Capture the cell that displays the provided text and extract its [x, y] central coordinate. 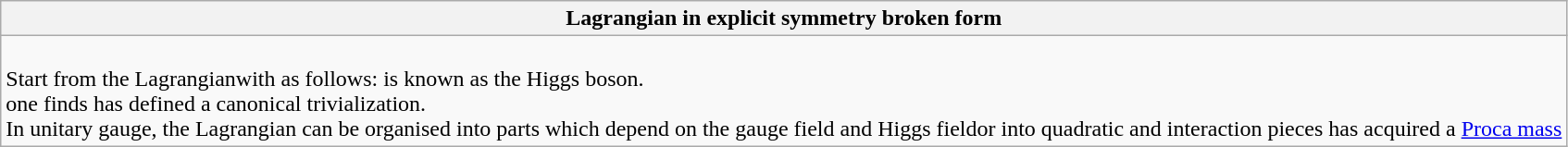
Lagrangian in explicit symmetry broken form [784, 18]
